Return (X, Y) of the center of cell containing provided text 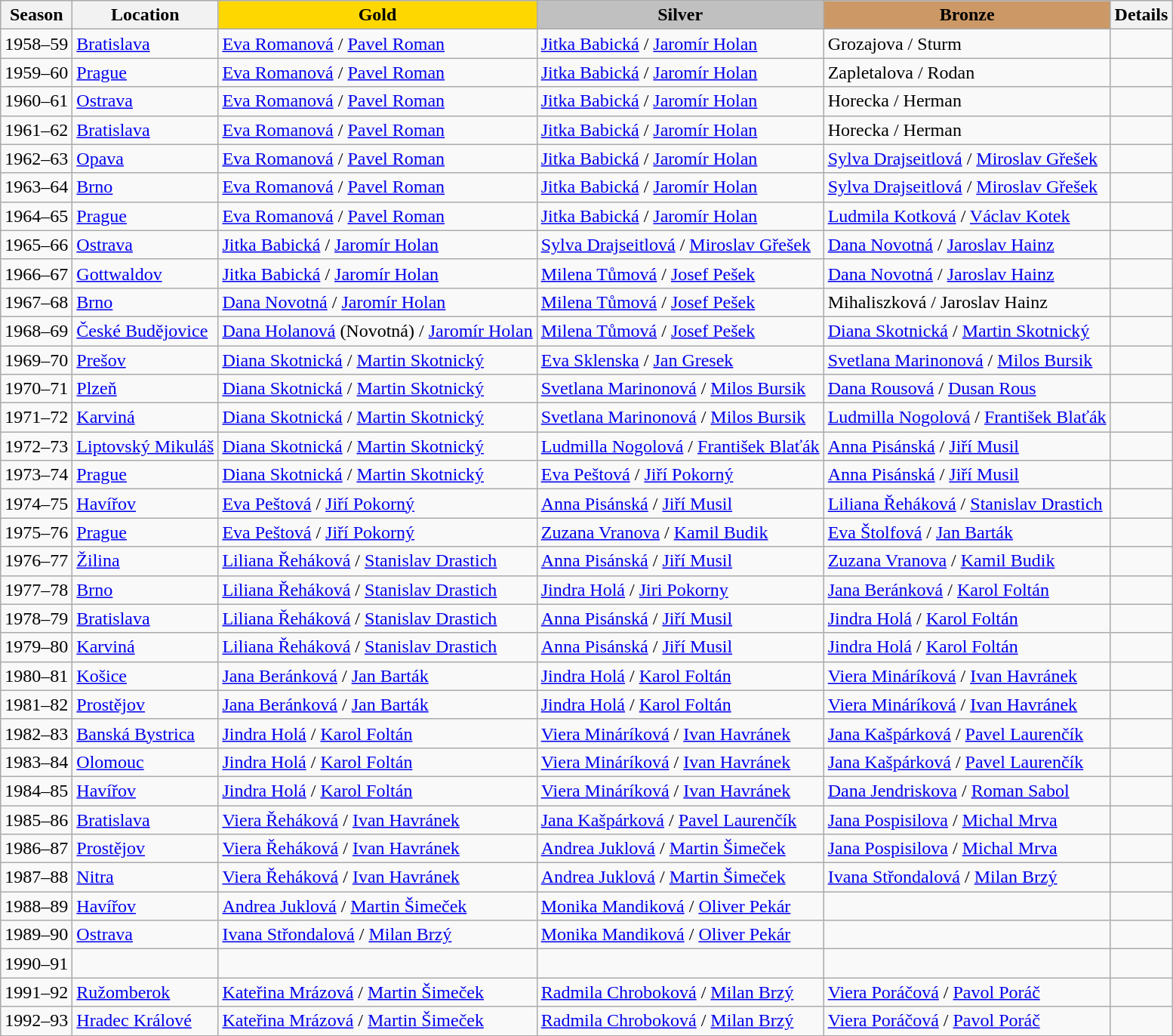
1966–67 (36, 273)
Zapletalova / Rodan (967, 72)
1980–81 (36, 676)
1964–65 (36, 216)
1982–83 (36, 733)
Details (1141, 15)
1961–62 (36, 130)
1972–73 (36, 446)
Liptovský Mikuláš (145, 446)
Mihaliszková / Jaroslav Hainz (967, 302)
Grozajova / Sturm (967, 44)
Eva Štolfová / Jan Barták (967, 532)
1962–63 (36, 159)
Ružomberok (145, 992)
1965–66 (36, 245)
1970–71 (36, 389)
Dana Jendriskova / Roman Sabol (967, 791)
Prešov (145, 360)
Banská Bystrica (145, 733)
1991–92 (36, 992)
1973–74 (36, 475)
Location (145, 15)
1969–70 (36, 360)
1981–82 (36, 705)
1983–84 (36, 762)
1971–72 (36, 418)
1960–61 (36, 101)
1979–80 (36, 647)
1968–69 (36, 331)
1958–59 (36, 44)
1975–76 (36, 532)
Dana Holanová (Novotná) / Jaromír Holan (377, 331)
1977–78 (36, 590)
Jindra Holá / Jiri Pokorny (680, 590)
Gold (377, 15)
1985–86 (36, 819)
Dana Rousová / Dusan Rous (967, 389)
1976–77 (36, 561)
1988–89 (36, 906)
1990–91 (36, 964)
Season (36, 15)
Košice (145, 676)
Opava (145, 159)
1967–68 (36, 302)
1959–60 (36, 72)
1986–87 (36, 849)
Ludmila Kotková / Václav Kotek (967, 216)
Eva Sklenska / Jan Gresek (680, 360)
1978–79 (36, 618)
Dana Novotná / Jaromír Holan (377, 302)
Jana Beránková / Karol Foltán (967, 590)
1984–85 (36, 791)
Bronze (967, 15)
Plzeň (145, 389)
Gottwaldov (145, 273)
Žilina (145, 561)
1989–90 (36, 935)
Nitra (145, 877)
1987–88 (36, 877)
Olomouc (145, 762)
Silver (680, 15)
Hradec Králové (145, 1021)
České Budějovice (145, 331)
1963–64 (36, 187)
1992–93 (36, 1021)
1974–75 (36, 504)
